Search for the cell housing the specified text and yield its [X, Y] center coordinate. 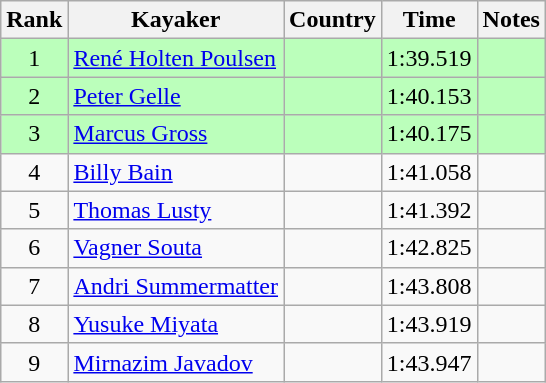
1 [34, 58]
1:40.153 [429, 96]
Peter Gelle [176, 96]
Mirnazim Javadov [176, 362]
Andri Summermatter [176, 286]
1:41.058 [429, 172]
1:42.825 [429, 248]
1:43.919 [429, 324]
Rank [34, 20]
Kayaker [176, 20]
1:41.392 [429, 210]
3 [34, 134]
1:43.947 [429, 362]
Thomas Lusty [176, 210]
8 [34, 324]
4 [34, 172]
René Holten Poulsen [176, 58]
Time [429, 20]
1:40.175 [429, 134]
1:43.808 [429, 286]
1:39.519 [429, 58]
Billy Bain [176, 172]
Yusuke Miyata [176, 324]
Notes [511, 20]
2 [34, 96]
7 [34, 286]
Vagner Souta [176, 248]
Marcus Gross [176, 134]
Country [333, 20]
9 [34, 362]
5 [34, 210]
6 [34, 248]
